Scan for the cell matching the given text and deliver its [X, Y] coordinate at center. 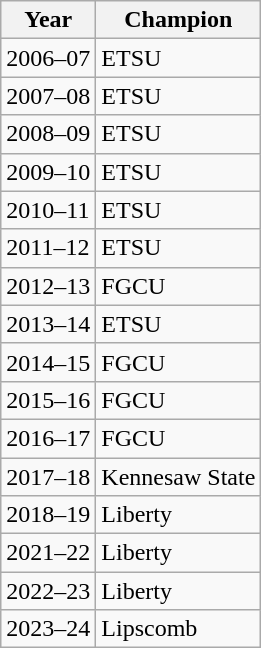
2016–17 [48, 438]
2008–09 [48, 134]
2018–19 [48, 515]
Champion [178, 20]
2022–23 [48, 591]
2021–22 [48, 553]
2013–14 [48, 324]
2017–18 [48, 477]
2010–11 [48, 210]
2015–16 [48, 400]
Kennesaw State [178, 477]
Lipscomb [178, 629]
2023–24 [48, 629]
Year [48, 20]
2011–12 [48, 248]
2012–13 [48, 286]
2007–08 [48, 96]
2006–07 [48, 58]
2009–10 [48, 172]
2014–15 [48, 362]
